Extract the (X, Y) coordinate from the center of the cell holding the provided text.  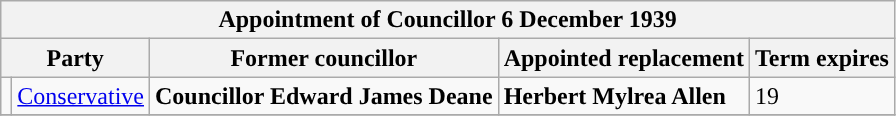
Former councillor (324, 58)
Herbert Mylrea Allen (624, 96)
Conservative (81, 96)
Councillor Edward James Deane (324, 96)
Appointment of Councillor 6 December 1939 (448, 20)
Appointed replacement (624, 58)
Party (76, 58)
Term expires (822, 58)
19 (822, 96)
